Find where the given text appears and provide that cell's center as [X, Y] coordinate. 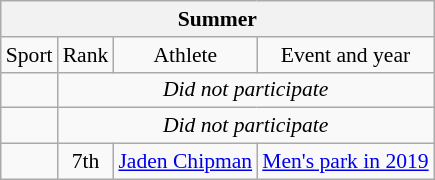
Sport [30, 55]
Men's park in 2019 [346, 162]
Event and year [346, 55]
Athlete [185, 55]
7th [86, 162]
Rank [86, 55]
Jaden Chipman [185, 162]
Summer [218, 19]
